Return (x, y) of the center of cell containing provided text 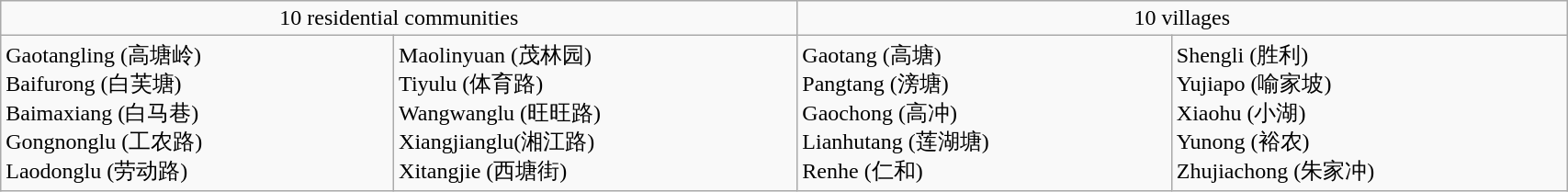
10 residential communities (399, 18)
Gaotang (高塘)Pangtang (滂塘) Gaochong (高冲)Lianhutang (莲湖塘)Renhe (仁和) (985, 114)
10 villages (1182, 18)
Gaotangling (高塘岭) Baifurong (白芙塘)Baimaxiang (白马巷)Gongnonglu (工农路)Laodonglu (劳动路) (197, 114)
Maolinyuan (茂林园)Tiyulu (体育路)Wangwanglu (旺旺路)Xiangjianglu(湘江路)Xitangjie (西塘街) (595, 114)
Shengli (胜利)Yujiapo (喻家坡)Xiaohu (小湖)Yunong (裕农)Zhujiachong (朱家冲) (1369, 114)
